Return the (x, y) coordinate for the center point of the cell that contains the specified text.  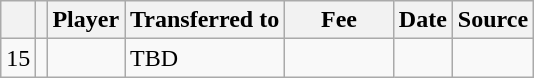
15 (18, 58)
Source (492, 20)
Player (86, 20)
Date (422, 20)
Transferred to (205, 20)
Fee (340, 20)
TBD (205, 58)
